Identify which cell holds the provided text, then report its (x, y) central coordinate. 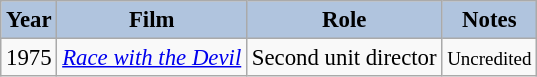
Year (29, 20)
Race with the Devil (152, 58)
Role (344, 20)
1975 (29, 58)
Notes (490, 20)
Uncredited (490, 58)
Film (152, 20)
Second unit director (344, 58)
